Scan for the cell matching the given text and deliver its [X, Y] coordinate at center. 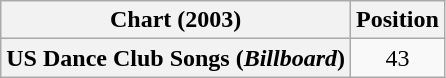
Chart (2003) [176, 20]
Position [398, 20]
US Dance Club Songs (Billboard) [176, 58]
43 [398, 58]
